From the cell containing the given text, extract its center point as [X, Y] coordinate. 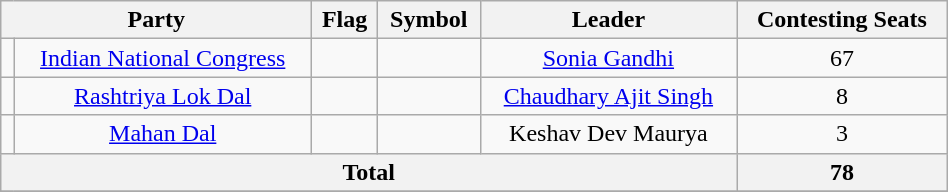
Flag [345, 20]
8 [842, 96]
Keshav Dev Maurya [608, 134]
Leader [608, 20]
Mahan Dal [163, 134]
Symbol [428, 20]
Party [156, 20]
Rashtriya Lok Dal [163, 96]
78 [842, 172]
Total [369, 172]
Sonia Gandhi [608, 58]
3 [842, 134]
Indian National Congress [163, 58]
67 [842, 58]
Chaudhary Ajit Singh [608, 96]
Contesting Seats [842, 20]
